Locate the cell with the specified text and output its (x, y) center coordinate. 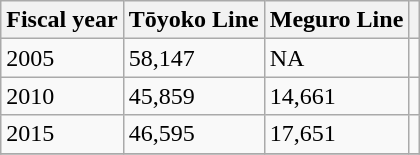
Meguro Line (336, 20)
2010 (62, 96)
17,651 (336, 134)
14,661 (336, 96)
2015 (62, 134)
46,595 (194, 134)
58,147 (194, 58)
Fiscal year (62, 20)
NA (336, 58)
45,859 (194, 96)
2005 (62, 58)
Tōyoko Line (194, 20)
